Search for the cell housing the specified text and yield its [X, Y] center coordinate. 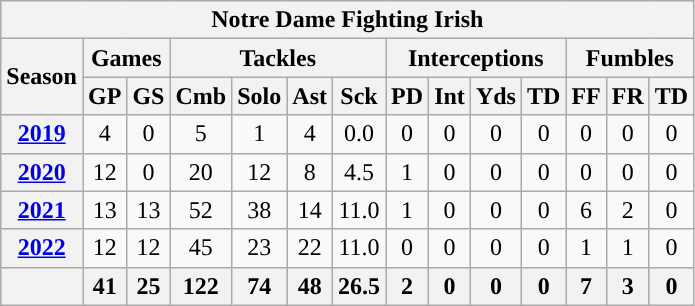
GS [148, 96]
Yds [496, 96]
52 [201, 210]
25 [148, 286]
Solo [260, 96]
Ast [310, 96]
45 [201, 248]
23 [260, 248]
38 [260, 210]
26.5 [360, 286]
GP [104, 96]
4.5 [360, 172]
FF [586, 96]
48 [310, 286]
Interceptions [476, 58]
122 [201, 286]
3 [628, 286]
FR [628, 96]
2019 [42, 134]
Tackles [278, 58]
PD [408, 96]
5 [201, 134]
22 [310, 248]
74 [260, 286]
Games [126, 58]
Int [450, 96]
Cmb [201, 96]
14 [310, 210]
Notre Dame Fighting Irish [348, 20]
Sck [360, 96]
41 [104, 286]
Season [42, 77]
2021 [42, 210]
8 [310, 172]
20 [201, 172]
0.0 [360, 134]
2020 [42, 172]
6 [586, 210]
7 [586, 286]
Fumbles [630, 58]
2022 [42, 248]
